Scan for the cell matching the given text and deliver its [x, y] coordinate at center. 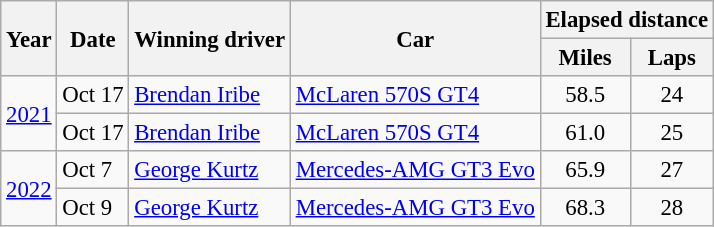
25 [672, 133]
Year [29, 38]
Miles [585, 58]
68.3 [585, 208]
Oct 9 [93, 208]
27 [672, 170]
65.9 [585, 170]
Elapsed distance [626, 20]
2021 [29, 114]
Laps [672, 58]
Date [93, 38]
61.0 [585, 133]
Car [415, 38]
Oct 7 [93, 170]
28 [672, 208]
24 [672, 95]
2022 [29, 188]
Winning driver [210, 38]
58.5 [585, 95]
